Output the [X, Y] coordinate of the center of the cell containing the given text.  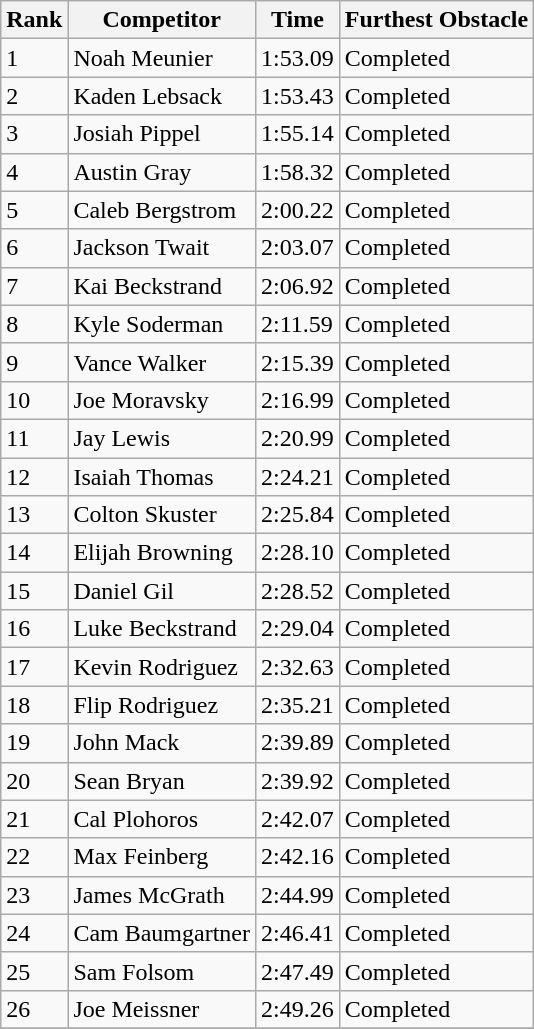
Josiah Pippel [162, 134]
2:49.26 [298, 1009]
3 [34, 134]
Cal Plohoros [162, 819]
2:32.63 [298, 667]
Jackson Twait [162, 248]
15 [34, 591]
2:39.89 [298, 743]
22 [34, 857]
Caleb Bergstrom [162, 210]
13 [34, 515]
17 [34, 667]
2:29.04 [298, 629]
7 [34, 286]
2:39.92 [298, 781]
2 [34, 96]
12 [34, 477]
Luke Beckstrand [162, 629]
2:46.41 [298, 933]
26 [34, 1009]
8 [34, 324]
Kaden Lebsack [162, 96]
11 [34, 438]
24 [34, 933]
10 [34, 400]
2:42.07 [298, 819]
5 [34, 210]
14 [34, 553]
25 [34, 971]
1:55.14 [298, 134]
Kai Beckstrand [162, 286]
John Mack [162, 743]
Rank [34, 20]
21 [34, 819]
18 [34, 705]
2:00.22 [298, 210]
2:35.21 [298, 705]
2:28.52 [298, 591]
Sam Folsom [162, 971]
Furthest Obstacle [436, 20]
Noah Meunier [162, 58]
20 [34, 781]
23 [34, 895]
Flip Rodriguez [162, 705]
2:20.99 [298, 438]
Jay Lewis [162, 438]
2:25.84 [298, 515]
2:03.07 [298, 248]
9 [34, 362]
6 [34, 248]
16 [34, 629]
Sean Bryan [162, 781]
1 [34, 58]
Cam Baumgartner [162, 933]
James McGrath [162, 895]
2:11.59 [298, 324]
1:53.09 [298, 58]
Vance Walker [162, 362]
4 [34, 172]
Austin Gray [162, 172]
2:42.16 [298, 857]
2:24.21 [298, 477]
Competitor [162, 20]
Kevin Rodriguez [162, 667]
Max Feinberg [162, 857]
2:44.99 [298, 895]
Daniel Gil [162, 591]
Joe Moravsky [162, 400]
2:15.39 [298, 362]
Isaiah Thomas [162, 477]
Kyle Soderman [162, 324]
Elijah Browning [162, 553]
2:16.99 [298, 400]
Joe Meissner [162, 1009]
Colton Skuster [162, 515]
Time [298, 20]
2:47.49 [298, 971]
1:58.32 [298, 172]
2:28.10 [298, 553]
19 [34, 743]
1:53.43 [298, 96]
2:06.92 [298, 286]
